Return the [X, Y] coordinate for the center point of the cell that contains the specified text.  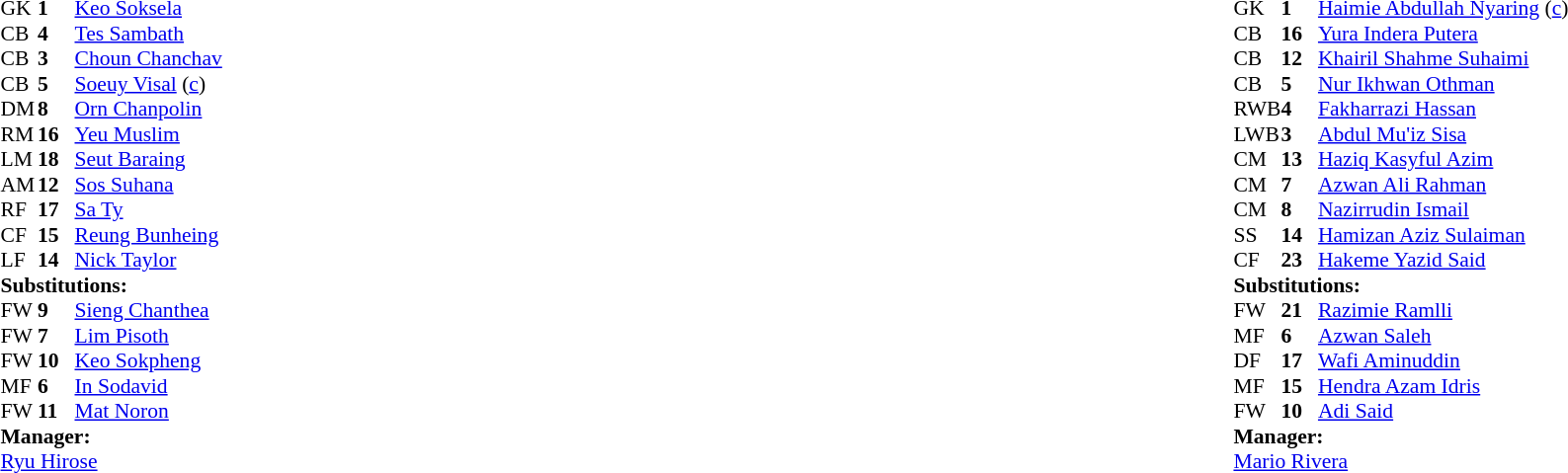
AM [19, 185]
11 [56, 412]
RWB [1257, 110]
Lim Pisoth [148, 336]
18 [56, 159]
Sieng Chanthea [148, 311]
9 [56, 311]
DF [1257, 360]
21 [1299, 311]
Keo Sokpheng [148, 360]
Soeuy Visal (c) [148, 84]
LWB [1257, 134]
Sa Ty [148, 210]
23 [1299, 260]
Sos Suhana [148, 185]
13 [1299, 159]
LF [19, 260]
Nick Taylor [148, 260]
RM [19, 134]
Reung Bunheing [148, 235]
SS [1257, 235]
Yeu Muslim [148, 134]
Tes Sambath [148, 34]
In Sodavid [148, 386]
Mat Noron [148, 412]
Orn Chanpolin [148, 110]
Seut Baraing [148, 159]
LM [19, 159]
DM [19, 110]
RF [19, 210]
Choun Chanchav [148, 58]
